Find where the given text appears and provide that cell's center as (X, Y) coordinate. 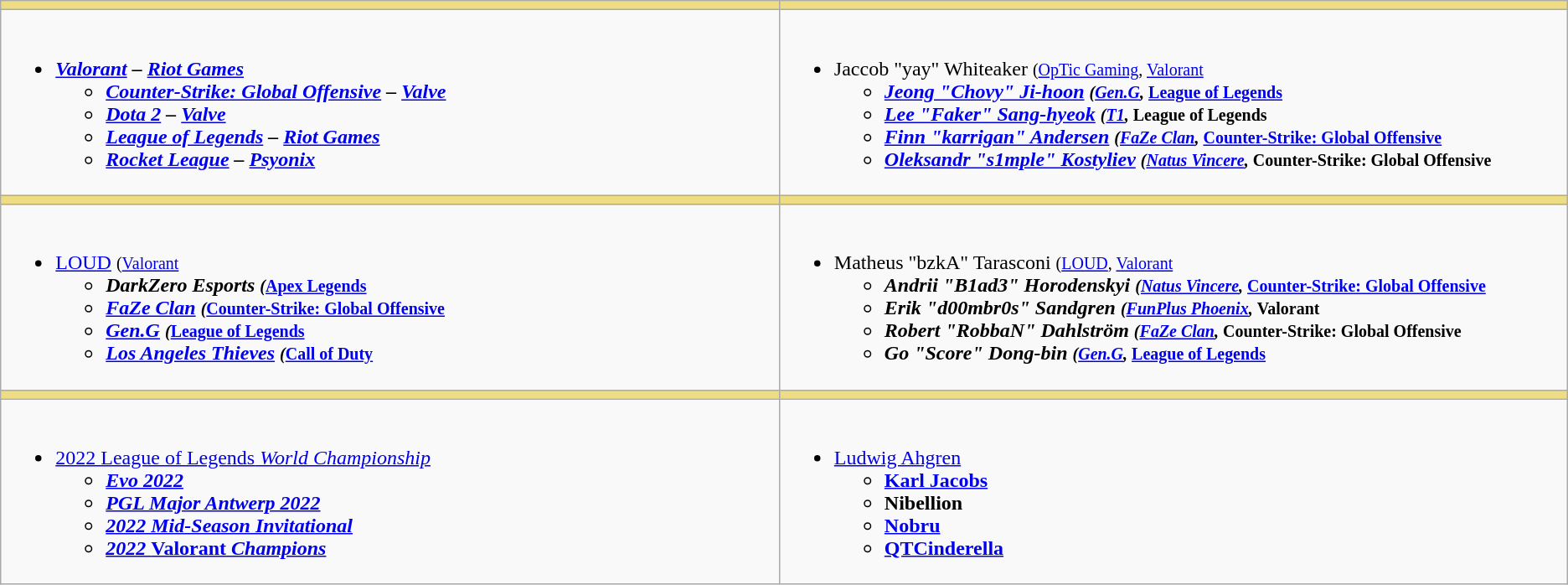
LOUD (ValorantDarkZero Esports (Apex LegendsFaZe Clan (Counter-Strike: Global OffensiveGen.G (League of LegendsLos Angeles Thieves (Call of Duty (390, 297)
Ludwig AhgrenKarl JacobsNibellionNobruQTCinderella (1173, 491)
Valorant – Riot GamesCounter-Strike: Global Offensive – ValveDota 2 – ValveLeague of Legends – Riot GamesRocket League – Psyonix (390, 102)
2022 League of Legends World ChampionshipEvo 2022PGL Major Antwerp 20222022 Mid-Season Invitational2022 Valorant Champions (390, 491)
